Provide the (X, Y) coordinate of the cell's center where the given text is located.  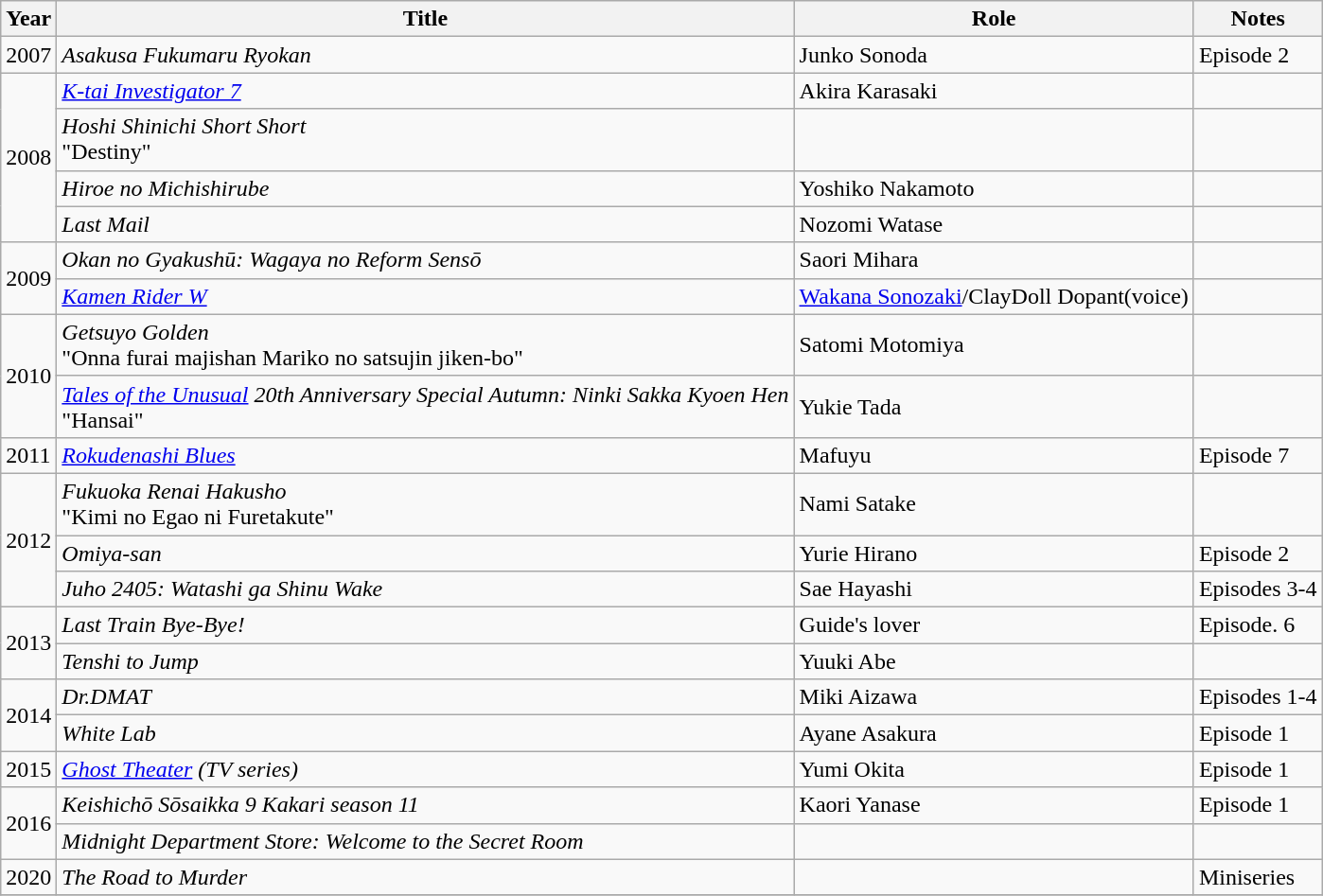
K-tai Investigator 7 (426, 91)
Asakusa Fukumaru Ryokan (426, 55)
Satomi Motomiya (994, 344)
2011 (28, 455)
Tales of the Unusual 20th Anniversary Special Autumn: Ninki Sakka Kyoen Hen"Hansai" (426, 407)
Episodes 1-4 (1258, 697)
2014 (28, 715)
Nozomi Watase (994, 224)
Yumi Okita (994, 769)
2007 (28, 55)
Last Train Bye-Bye! (426, 625)
Yoshiko Nakamoto (994, 188)
Rokudenashi Blues (426, 455)
Sae Hayashi (994, 589)
2009 (28, 278)
Ghost Theater (TV series) (426, 769)
Guide's lover (994, 625)
Notes (1258, 19)
Dr.DMAT (426, 697)
Hoshi Shinichi Short Short"Destiny" (426, 140)
Kaori Yanase (994, 805)
Tenshi to Jump (426, 661)
2008 (28, 157)
Junko Sonoda (994, 55)
Getsuyo Golden"Onna furai majishan Mariko no satsujin jiken-bo" (426, 344)
White Lab (426, 733)
Episode 7 (1258, 455)
Yuuki Abe (994, 661)
Episode. 6 (1258, 625)
Saori Mihara (994, 260)
2012 (28, 539)
Episodes 3-4 (1258, 589)
Wakana Sonozaki/ClayDoll Dopant(voice) (994, 296)
Midnight Department Store: Welcome to the Secret Room (426, 841)
Role (994, 19)
Title (426, 19)
Kamen Rider W (426, 296)
2020 (28, 877)
Okan no Gyakushū: Wagaya no Reform Sensō (426, 260)
Yurie Hirano (994, 553)
Keishichō Sōsaikka 9 Kakari season 11 (426, 805)
2016 (28, 823)
2015 (28, 769)
Last Mail (426, 224)
Year (28, 19)
Miki Aizawa (994, 697)
Miniseries (1258, 877)
Mafuyu (994, 455)
Hiroe no Michishirube (426, 188)
Fukuoka Renai Hakusho"Kimi no Egao ni Furetakute" (426, 503)
Ayane Asakura (994, 733)
Nami Satake (994, 503)
The Road to Murder (426, 877)
Omiya-san (426, 553)
2010 (28, 376)
Juho 2405: Watashi ga Shinu Wake (426, 589)
Yukie Tada (994, 407)
Akira Karasaki (994, 91)
2013 (28, 643)
